Return (X, Y) of the center of cell containing provided text 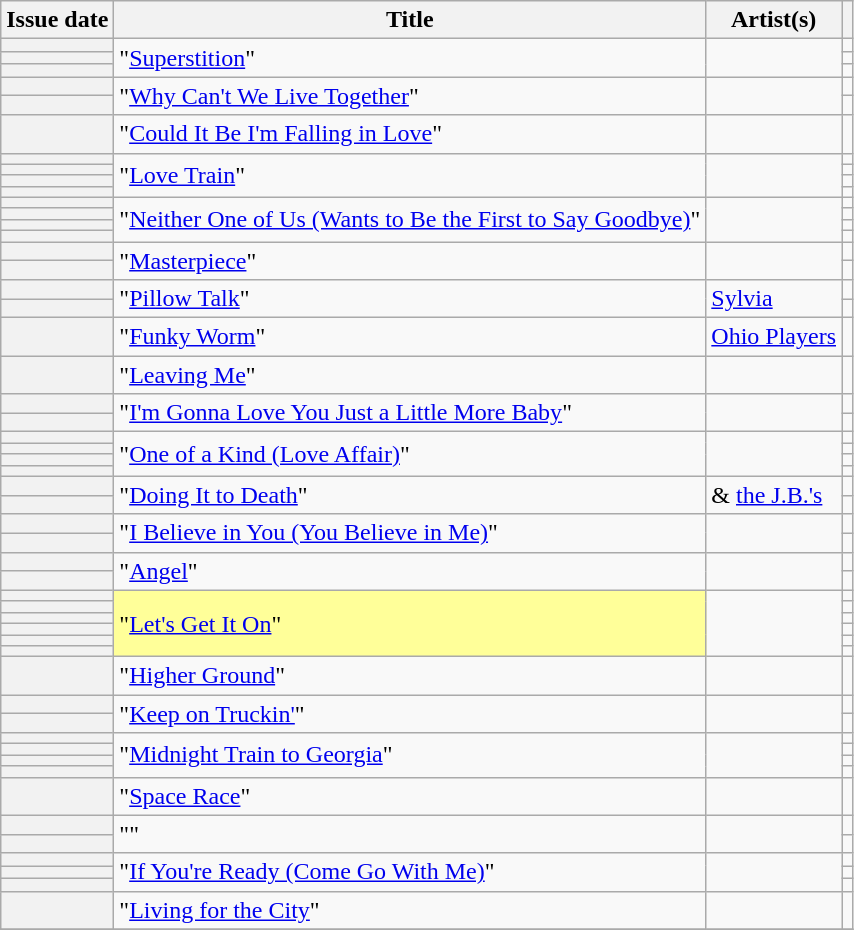
"I Believe in You (You Believe in Me)" (410, 533)
"Leaving Me" (410, 375)
"I'm Gonna Love You Just a Little More Baby" (410, 413)
"Neither One of Us (Wants to Be the First to Say Goodbye)" (410, 219)
Ohio Players (774, 337)
"Why Can't We Live Together" (410, 96)
"If You're Ready (Come Go With Me)" (410, 872)
"" (410, 834)
Sylvia (774, 299)
"Angel" (410, 571)
Title (410, 20)
"Doing It to Death" (410, 495)
"Midnight Train to Georgia" (410, 755)
"Keep on Truckin'" (410, 714)
"Superstition" (410, 58)
"Higher Ground" (410, 676)
& the J.B.'s (774, 495)
"Living for the City" (410, 910)
"Pillow Talk" (410, 299)
"Love Train" (410, 175)
"Masterpiece" (410, 261)
"Let's Get It On" (410, 623)
"Funky Worm" (410, 337)
"Space Race" (410, 796)
Issue date (58, 20)
"One of a Kind (Love Affair)" (410, 454)
"Could It Be I'm Falling in Love" (410, 134)
Artist(s) (774, 20)
